Capture the cell that displays the provided text and extract its [x, y] central coordinate. 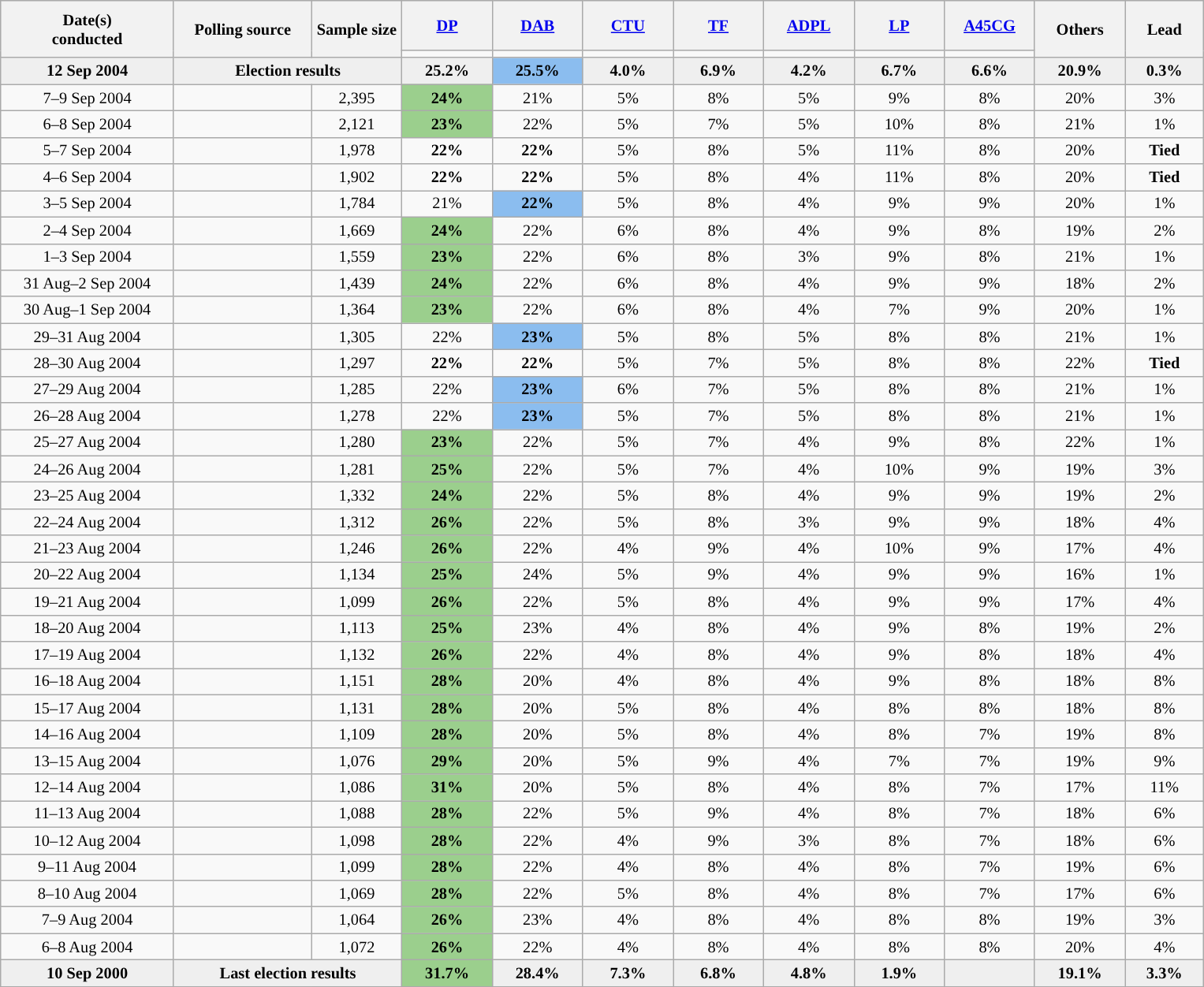
8–10 Aug 2004 [88, 893]
7–9 Sep 2004 [88, 98]
4–6 Sep 2004 [88, 177]
TF [719, 25]
1,281 [356, 469]
30 Aug–1 Sep 2004 [88, 310]
Sample size [356, 28]
Last election results [287, 973]
10 Sep 2000 [88, 973]
15–17 Aug 2004 [88, 708]
28–30 Aug 2004 [88, 363]
LP [899, 25]
29–31 Aug 2004 [88, 337]
1,246 [356, 549]
Date(s)conducted [88, 28]
1,151 [356, 681]
6.8% [719, 973]
1,131 [356, 708]
3.3% [1165, 973]
13–15 Aug 2004 [88, 761]
1,134 [356, 575]
2–4 Sep 2004 [88, 230]
1,069 [356, 893]
1,278 [356, 416]
16% [1080, 575]
6.7% [899, 71]
DP [448, 25]
19.1% [1080, 973]
25.2% [448, 71]
1,113 [356, 628]
28.4% [538, 973]
1,305 [356, 337]
2,395 [356, 98]
1,285 [356, 389]
24–26 Aug 2004 [88, 469]
DAB [538, 25]
26–28 Aug 2004 [88, 416]
1,132 [356, 654]
1,098 [356, 840]
19–21 Aug 2004 [88, 602]
1,439 [356, 283]
20–22 Aug 2004 [88, 575]
9–11 Aug 2004 [88, 867]
1,364 [356, 310]
1,784 [356, 203]
0.3% [1165, 71]
1.9% [899, 973]
1–3 Sep 2004 [88, 257]
6–8 Sep 2004 [88, 124]
14–16 Aug 2004 [88, 734]
6.6% [990, 71]
1,064 [356, 920]
1,332 [356, 496]
25.5% [538, 71]
1,297 [356, 363]
2,121 [356, 124]
6.9% [719, 71]
1,280 [356, 442]
31% [448, 788]
11–13 Aug 2004 [88, 814]
1,312 [356, 522]
29% [448, 761]
Polling source [243, 28]
31 Aug–2 Sep 2004 [88, 283]
4.0% [628, 71]
CTU [628, 25]
31.7% [448, 973]
1,088 [356, 814]
1,902 [356, 177]
ADPL [809, 25]
12 Sep 2004 [88, 71]
17–19 Aug 2004 [88, 654]
20.9% [1080, 71]
10–12 Aug 2004 [88, 840]
1,109 [356, 734]
16–18 Aug 2004 [88, 681]
A45CG [990, 25]
1,086 [356, 788]
27–29 Aug 2004 [88, 389]
Election results [287, 71]
3–5 Sep 2004 [88, 203]
7.3% [628, 973]
22–24 Aug 2004 [88, 522]
1,669 [356, 230]
7–9 Aug 2004 [88, 920]
25–27 Aug 2004 [88, 442]
21–23 Aug 2004 [88, 549]
Lead [1165, 28]
1,559 [356, 257]
5–7 Sep 2004 [88, 151]
4.8% [809, 973]
1,978 [356, 151]
Others [1080, 28]
1,076 [356, 761]
6–8 Aug 2004 [88, 947]
23–25 Aug 2004 [88, 496]
18–20 Aug 2004 [88, 628]
12–14 Aug 2004 [88, 788]
1,072 [356, 947]
4.2% [809, 71]
